Capture the cell that displays the provided text and extract its (X, Y) central coordinate. 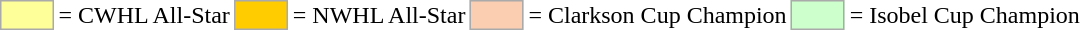
= NWHL All-Star (379, 15)
= Clarkson Cup Champion (658, 15)
= CWHL All-Star (144, 15)
